For the text-containing cell, return its midpoint in [X, Y] coordinate format. 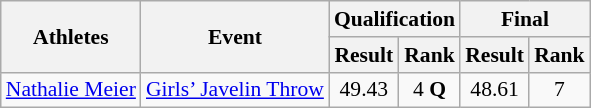
Girls’ Javelin Throw [235, 90]
Qualification [394, 19]
49.43 [364, 90]
Event [235, 36]
48.61 [494, 90]
4 Q [430, 90]
Nathalie Meier [71, 90]
Athletes [71, 36]
Final [524, 19]
7 [560, 90]
